Find where the given text appears and provide that cell's center as (x, y) coordinate. 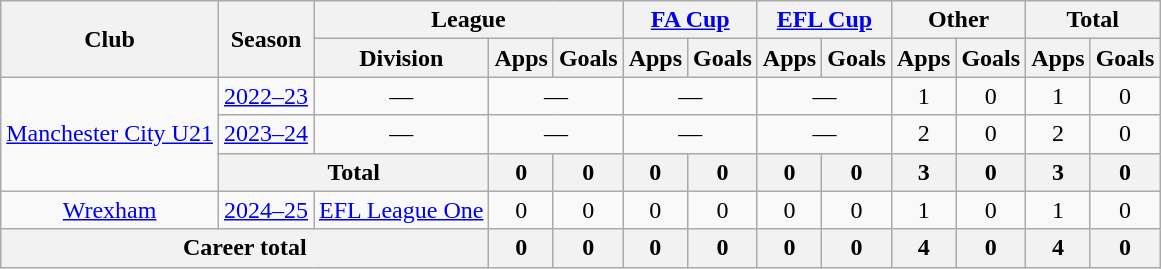
Manchester City U21 (110, 134)
Division (402, 58)
FA Cup (690, 20)
2023–24 (266, 134)
Career total (245, 248)
2024–25 (266, 210)
Club (110, 39)
Other (958, 20)
EFL Cup (824, 20)
Season (266, 39)
Wrexham (110, 210)
League (469, 20)
2022–23 (266, 96)
EFL League One (402, 210)
